For the text-containing cell, return its midpoint in [X, Y] coordinate format. 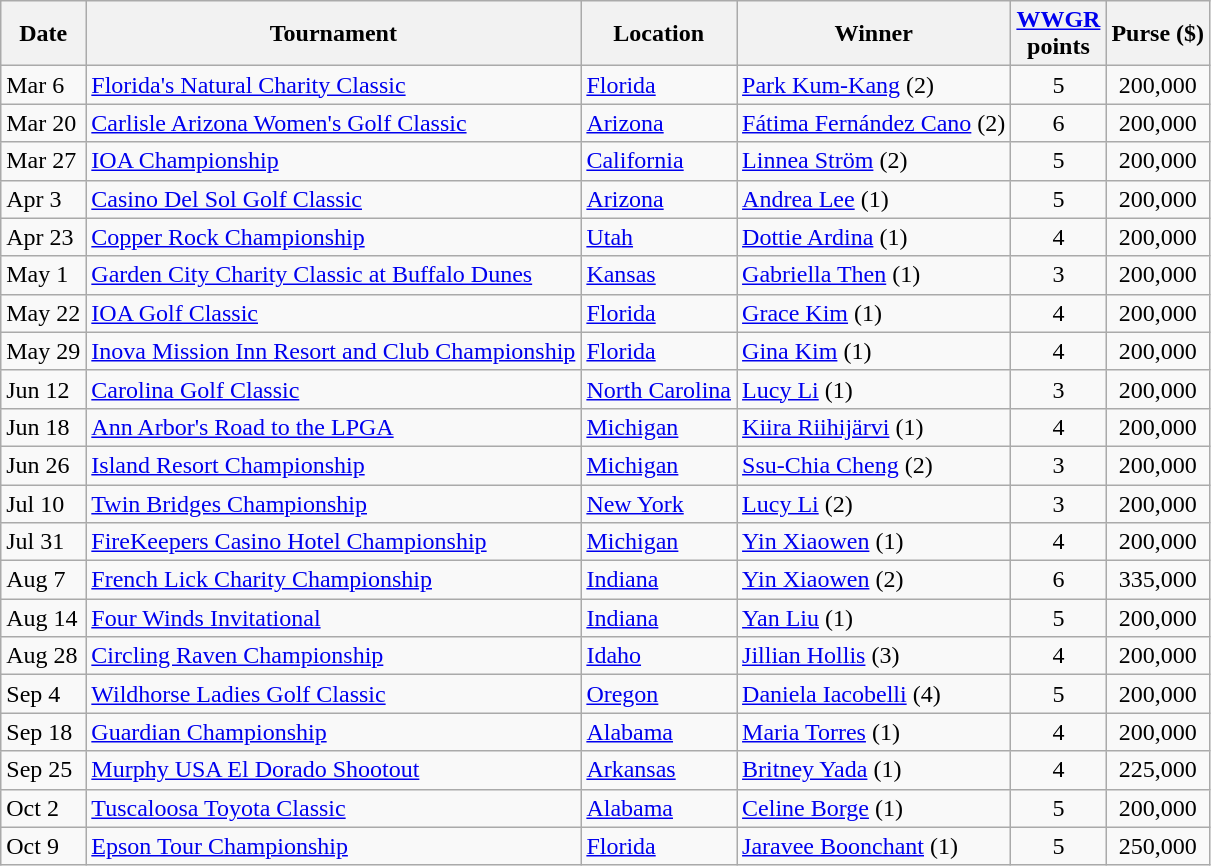
May 22 [44, 313]
Winner [874, 34]
Gabriella Then (1) [874, 275]
Aug 28 [44, 656]
Andrea Lee (1) [874, 199]
Yan Liu (1) [874, 618]
Jaravee Boonchant (1) [874, 846]
Yin Xiaowen (2) [874, 580]
Carolina Golf Classic [334, 389]
Utah [659, 237]
Tuscaloosa Toyota Classic [334, 808]
Jun 12 [44, 389]
WWGRpoints [1058, 34]
Copper Rock Championship [334, 237]
Jun 18 [44, 427]
Sep 4 [44, 694]
Lucy Li (1) [874, 389]
Purse ($) [1158, 34]
New York [659, 503]
Linnea Ström (2) [874, 161]
Dottie Ardina (1) [874, 237]
Casino Del Sol Golf Classic [334, 199]
Kansas [659, 275]
Park Kum-Kang (2) [874, 85]
Apr 3 [44, 199]
Arkansas [659, 770]
Inova Mission Inn Resort and Club Championship [334, 351]
Date [44, 34]
Yin Xiaowen (1) [874, 542]
IOA Golf Classic [334, 313]
Maria Torres (1) [874, 732]
225,000 [1158, 770]
Celine Borge (1) [874, 808]
Ssu-Chia Cheng (2) [874, 465]
Britney Yada (1) [874, 770]
Mar 27 [44, 161]
Oct 2 [44, 808]
Grace Kim (1) [874, 313]
May 1 [44, 275]
Idaho [659, 656]
Aug 14 [44, 618]
Carlisle Arizona Women's Golf Classic [334, 123]
Sep 18 [44, 732]
Gina Kim (1) [874, 351]
Island Resort Championship [334, 465]
Apr 23 [44, 237]
Twin Bridges Championship [334, 503]
Oregon [659, 694]
FireKeepers Casino Hotel Championship [334, 542]
Wildhorse Ladies Golf Classic [334, 694]
May 29 [44, 351]
Florida's Natural Charity Classic [334, 85]
IOA Championship [334, 161]
Circling Raven Championship [334, 656]
335,000 [1158, 580]
Aug 7 [44, 580]
Tournament [334, 34]
Jillian Hollis (3) [874, 656]
Guardian Championship [334, 732]
Garden City Charity Classic at Buffalo Dunes [334, 275]
250,000 [1158, 846]
Jul 31 [44, 542]
California [659, 161]
French Lick Charity Championship [334, 580]
Fátima Fernández Cano (2) [874, 123]
Lucy Li (2) [874, 503]
Mar 6 [44, 85]
Jun 26 [44, 465]
Jul 10 [44, 503]
Ann Arbor's Road to the LPGA [334, 427]
Kiira Riihijärvi (1) [874, 427]
Epson Tour Championship [334, 846]
Mar 20 [44, 123]
Four Winds Invitational [334, 618]
Murphy USA El Dorado Shootout [334, 770]
North Carolina [659, 389]
Location [659, 34]
Oct 9 [44, 846]
Daniela Iacobelli (4) [874, 694]
Sep 25 [44, 770]
